Return the (X, Y) coordinate for the center point of the cell that contains the specified text.  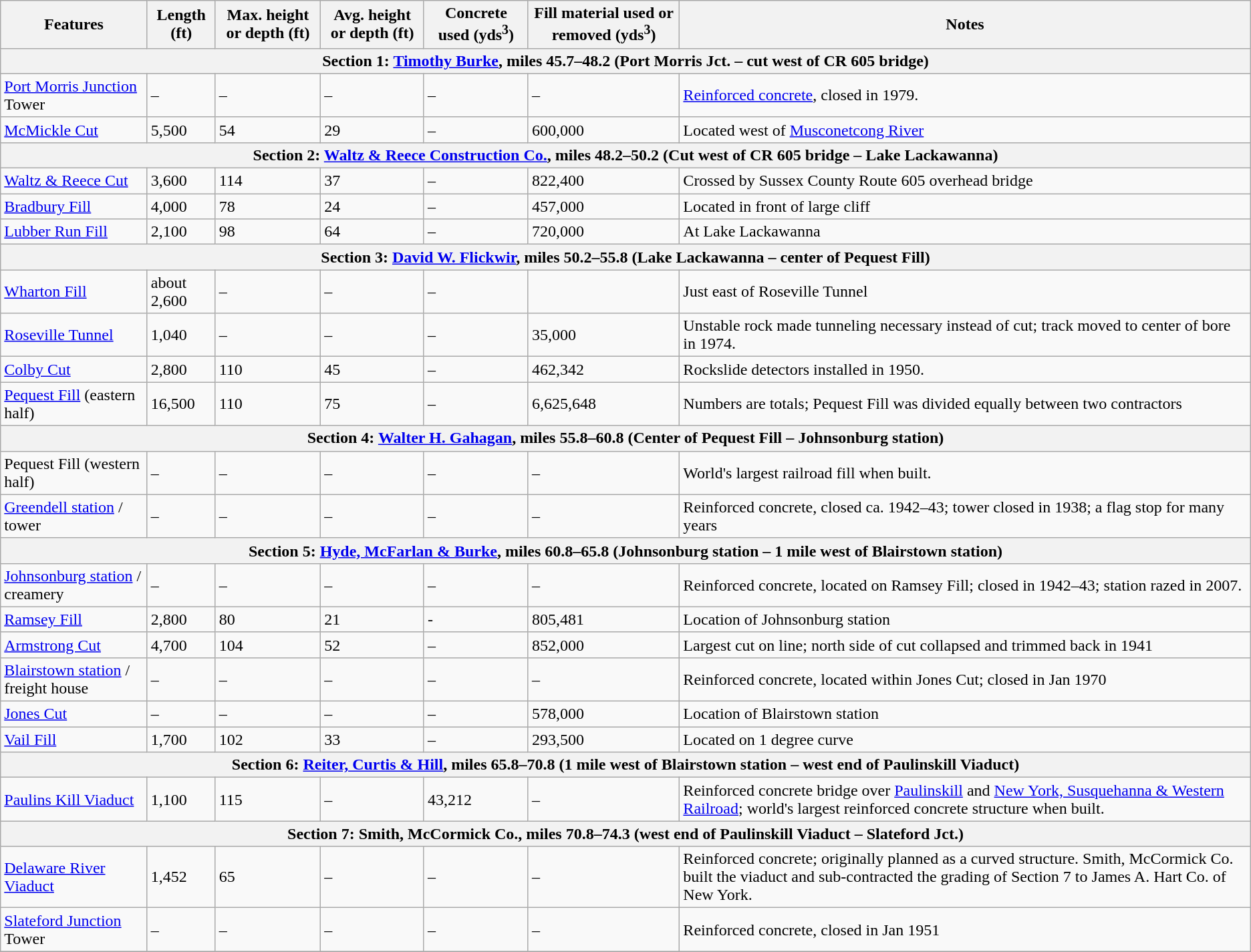
Located in front of large cliff (965, 206)
Bradbury Fill (74, 206)
Armstrong Cut (74, 645)
Location of Blairstown station (965, 714)
World's largest railroad fill when built. (965, 473)
16,500 (181, 404)
Vail Fill (74, 740)
114 (268, 181)
115 (268, 799)
65 (268, 877)
43,212 (476, 799)
Wharton Fill (74, 291)
Largest cut on line; north side of cut collapsed and trimmed back in 1941 (965, 645)
Fill material used or removed (yds3) (603, 25)
Section 1: Timothy Burke, miles 45.7–48.2 (Port Morris Jct. – cut west of CR 605 bridge) (625, 61)
Notes (965, 25)
Delaware River Viaduct (74, 877)
Pequest Fill (western half) (74, 473)
805,481 (603, 619)
600,000 (603, 130)
Johnsonburg station / creamery (74, 585)
Section 6: Reiter, Curtis & Hill, miles 65.8–70.8 (1 mile west of Blairstown station – west end of Paulinskill Viaduct) (625, 765)
At Lake Lackawanna (965, 232)
1,100 (181, 799)
Max. height or depth (ft) (268, 25)
Located on 1 degree curve (965, 740)
Concrete used (yds3) (476, 25)
McMickle Cut (74, 130)
Slateford Junction Tower (74, 930)
822,400 (603, 181)
6,625,648 (603, 404)
Lubber Run Fill (74, 232)
104 (268, 645)
4,700 (181, 645)
Numbers are totals; Pequest Fill was divided equally between two contractors (965, 404)
75 (373, 404)
720,000 (603, 232)
54 (268, 130)
21 (373, 619)
Reinforced concrete, located within Jones Cut; closed in Jan 1970 (965, 679)
52 (373, 645)
29 (373, 130)
Rockslide detectors installed in 1950. (965, 369)
35,000 (603, 335)
45 (373, 369)
about 2,600 (181, 291)
457,000 (603, 206)
462,342 (603, 369)
37 (373, 181)
4,000 (181, 206)
Reinforced concrete, closed in Jan 1951 (965, 930)
Reinforced concrete bridge over Paulinskill and New York, Susquehanna & Western Railroad; world's largest reinforced concrete structure when built. (965, 799)
Unstable rock made tunneling necessary instead of cut; track moved to center of bore in 1974. (965, 335)
Roseville Tunnel (74, 335)
Crossed by Sussex County Route 605 overhead bridge (965, 181)
Located west of Musconetcong River (965, 130)
Section 5: Hyde, McFarlan & Burke, miles 60.8–65.8 (Johnsonburg station – 1 mile west of Blairstown station) (625, 550)
1,700 (181, 740)
852,000 (603, 645)
24 (373, 206)
64 (373, 232)
3,600 (181, 181)
33 (373, 740)
Pequest Fill (eastern half) (74, 404)
Colby Cut (74, 369)
5,500 (181, 130)
Waltz & Reece Cut (74, 181)
1,452 (181, 877)
78 (268, 206)
Location of Johnsonburg station (965, 619)
Section 3: David W. Flickwir, miles 50.2–55.8 (Lake Lackawanna – center of Pequest Fill) (625, 257)
Just east of Roseville Tunnel (965, 291)
Section 7: Smith, McCormick Co., miles 70.8–74.3 (west end of Paulinskill Viaduct – Slateford Jct.) (625, 834)
Reinforced concrete, closed ca. 1942–43; tower closed in 1938; a flag stop for many years (965, 516)
1,040 (181, 335)
Paulins Kill Viaduct (74, 799)
Greendell station / tower (74, 516)
Length (ft) (181, 25)
2,100 (181, 232)
- (476, 619)
Blairstown station / freight house (74, 679)
578,000 (603, 714)
Section 2: Waltz & Reece Construction Co., miles 48.2–50.2 (Cut west of CR 605 bridge – Lake Lackawanna) (625, 155)
102 (268, 740)
Reinforced concrete, closed in 1979. (965, 95)
Avg. height or depth (ft) (373, 25)
Section 4: Walter H. Gahagan, miles 55.8–60.8 (Center of Pequest Fill – Johnsonburg station) (625, 438)
Reinforced concrete, located on Ramsey Fill; closed in 1942–43; station razed in 2007. (965, 585)
Jones Cut (74, 714)
98 (268, 232)
Port Morris Junction Tower (74, 95)
80 (268, 619)
293,500 (603, 740)
Features (74, 25)
Ramsey Fill (74, 619)
